Extract the [x, y] coordinate from the center of the cell holding the provided text.  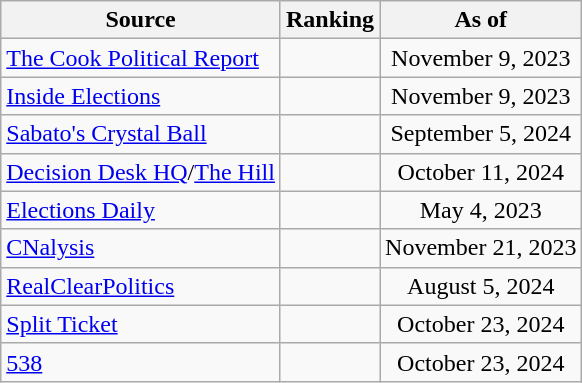
May 4, 2023 [481, 210]
Split Ticket [141, 324]
Elections Daily [141, 210]
Inside Elections [141, 96]
Decision Desk HQ/The Hill [141, 172]
RealClearPolitics [141, 286]
November 21, 2023 [481, 248]
September 5, 2024 [481, 134]
CNalysis [141, 248]
Sabato's Crystal Ball [141, 134]
Source [141, 20]
August 5, 2024 [481, 286]
538 [141, 362]
Ranking [330, 20]
The Cook Political Report [141, 58]
As of [481, 20]
October 11, 2024 [481, 172]
